Extract the (x, y) coordinate from the center of the cell holding the provided text.  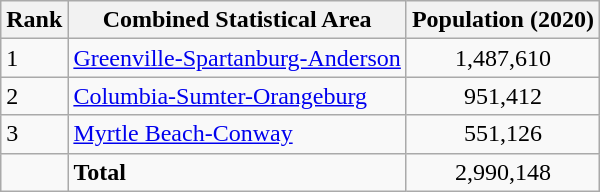
951,412 (502, 96)
551,126 (502, 134)
Rank (34, 20)
Greenville-Spartanburg-Anderson (238, 58)
Population (2020) (502, 20)
Columbia-Sumter-Orangeburg (238, 96)
2 (34, 96)
1 (34, 58)
Total (238, 172)
1,487,610 (502, 58)
Myrtle Beach-Conway (238, 134)
3 (34, 134)
Combined Statistical Area (238, 20)
2,990,148 (502, 172)
